Search for the cell housing the specified text and yield its (X, Y) center coordinate. 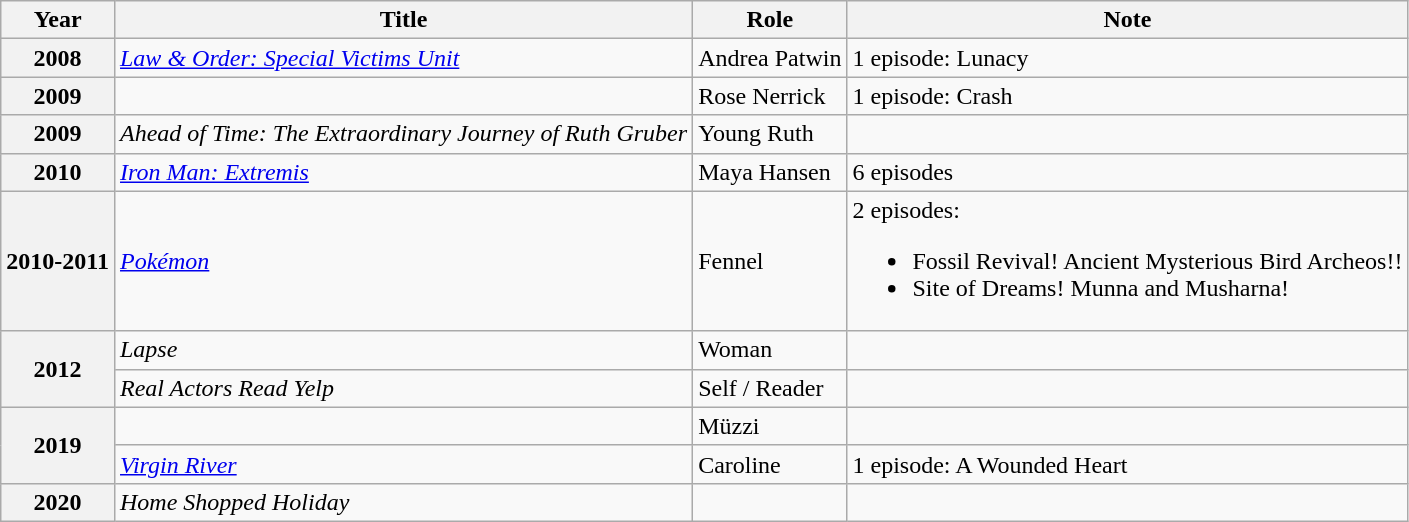
6 episodes (1128, 172)
Virgin River (403, 464)
Fennel (770, 261)
2020 (58, 502)
2010-2011 (58, 261)
Pokémon (403, 261)
Müzzi (770, 426)
2010 (58, 172)
Lapse (403, 350)
1 episode: Crash (1128, 96)
1 episode: A Wounded Heart (1128, 464)
Andrea Patwin (770, 58)
Maya Hansen (770, 172)
Role (770, 20)
Ahead of Time: The Extraordinary Journey of Ruth Gruber (403, 134)
2012 (58, 369)
2 episodes:Fossil Revival! Ancient Mysterious Bird Archeos!!Site of Dreams! Munna and Musharna! (1128, 261)
Law & Order: Special Victims Unit (403, 58)
1 episode: Lunacy (1128, 58)
2008 (58, 58)
Rose Nerrick (770, 96)
Real Actors Read Yelp (403, 388)
Young Ruth (770, 134)
Caroline (770, 464)
2019 (58, 445)
Title (403, 20)
Home Shopped Holiday (403, 502)
Iron Man: Extremis (403, 172)
Woman (770, 350)
Note (1128, 20)
Year (58, 20)
Self / Reader (770, 388)
